Provide the (x, y) coordinate of the cell's center where the given text is located.  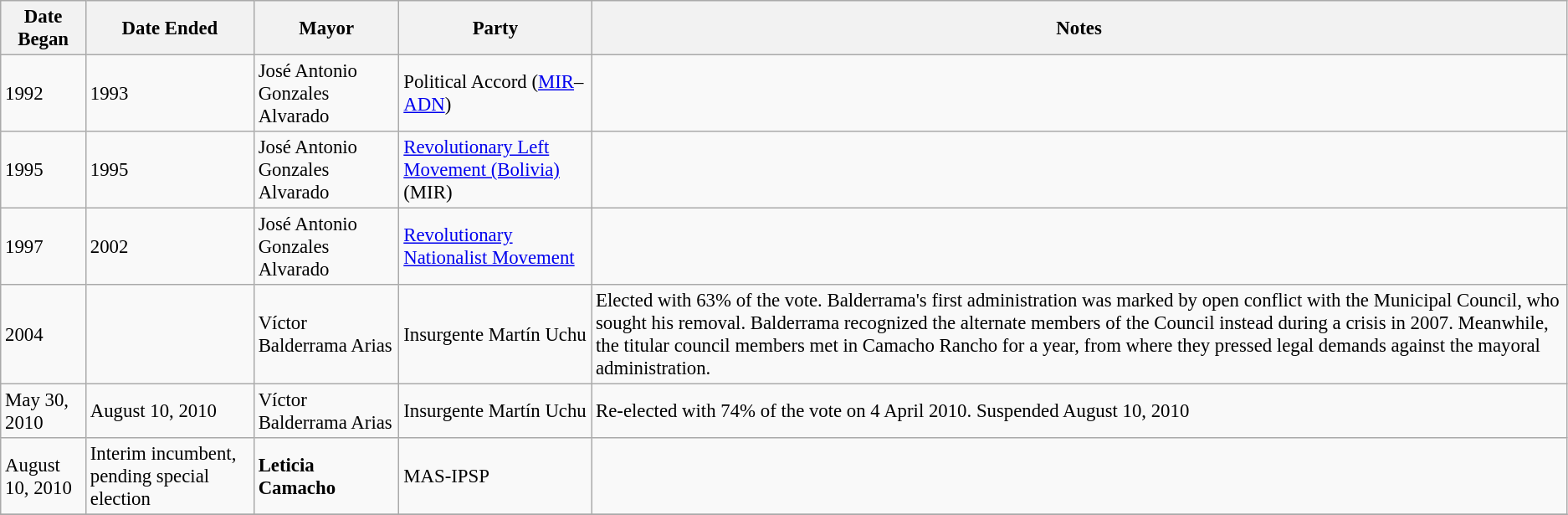
Mayor (326, 28)
Political Accord (MIR–ADN) (495, 94)
Date Began (44, 28)
Party (495, 28)
1992 (44, 94)
Revolutionary Nationalist Movement (495, 247)
2002 (169, 247)
1997 (44, 247)
Date Ended (169, 28)
Notes (1079, 28)
Revolutionary Left Movement (Bolivia) (MIR) (495, 170)
1993 (169, 94)
Re-elected with 74% of the vote on 4 April 2010. Suspended August 10, 2010 (1079, 412)
May 30, 2010 (44, 412)
August 10, 2010 (169, 412)
2004 (44, 335)
